Return (X, Y) of the center of cell containing provided text 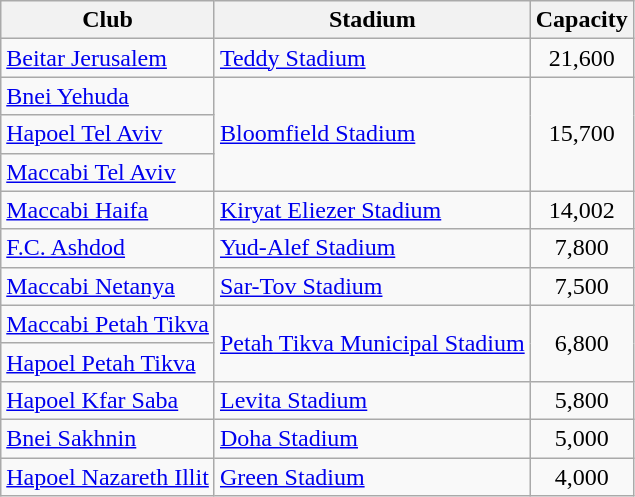
6,800 (582, 343)
Maccabi Netanya (108, 286)
F.C. Ashdod (108, 248)
Green Stadium (372, 477)
14,002 (582, 210)
5,000 (582, 438)
21,600 (582, 58)
Petah Tikva Municipal Stadium (372, 343)
Hapoel Nazareth Illit (108, 477)
5,800 (582, 400)
Sar-Tov Stadium (372, 286)
Kiryat Eliezer Stadium (372, 210)
Hapoel Tel Aviv (108, 134)
Yud-Alef Stadium (372, 248)
Capacity (582, 20)
Maccabi Tel Aviv (108, 172)
Club (108, 20)
Teddy Stadium (372, 58)
Stadium (372, 20)
Bnei Yehuda (108, 96)
Hapoel Kfar Saba (108, 400)
Hapoel Petah Tikva (108, 362)
4,000 (582, 477)
7,800 (582, 248)
7,500 (582, 286)
15,700 (582, 134)
Bnei Sakhnin (108, 438)
Doha Stadium (372, 438)
Levita Stadium (372, 400)
Maccabi Petah Tikva (108, 324)
Maccabi Haifa (108, 210)
Bloomfield Stadium (372, 134)
Beitar Jerusalem (108, 58)
